From the cell containing the given text, extract its center point as [x, y] coordinate. 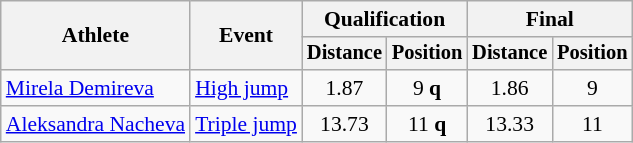
1.87 [344, 88]
Mirela Demireva [96, 88]
Aleksandra Nacheva [96, 124]
11 [592, 124]
13.33 [510, 124]
9 q [427, 88]
Athlete [96, 36]
Qualification [384, 19]
11 q [427, 124]
High jump [246, 88]
Event [246, 36]
13.73 [344, 124]
Triple jump [246, 124]
Final [550, 19]
9 [592, 88]
1.86 [510, 88]
